Scan for the cell matching the given text and deliver its (X, Y) coordinate at center. 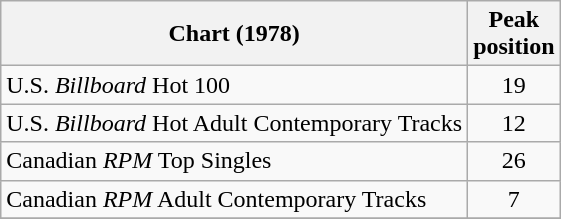
19 (514, 85)
U.S. Billboard Hot Adult Contemporary Tracks (234, 123)
Canadian RPM Top Singles (234, 161)
26 (514, 161)
7 (514, 199)
U.S. Billboard Hot 100 (234, 85)
Canadian RPM Adult Contemporary Tracks (234, 199)
Chart (1978) (234, 34)
12 (514, 123)
Peakposition (514, 34)
